Extract the [x, y] coordinate from the center of the cell holding the provided text.  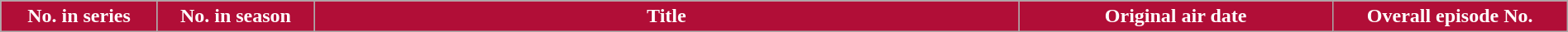
Overall episode No. [1450, 16]
Title [667, 16]
Original air date [1176, 16]
No. in season [235, 16]
No. in series [79, 16]
